Output the [X, Y] coordinate of the center of the cell containing the given text.  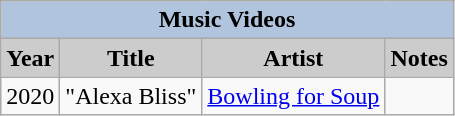
"Alexa Bliss" [131, 96]
Music Videos [228, 20]
Title [131, 58]
Bowling for Soup [294, 96]
Notes [419, 58]
Artist [294, 58]
2020 [30, 96]
Year [30, 58]
